Search for the cell housing the specified text and yield its [x, y] center coordinate. 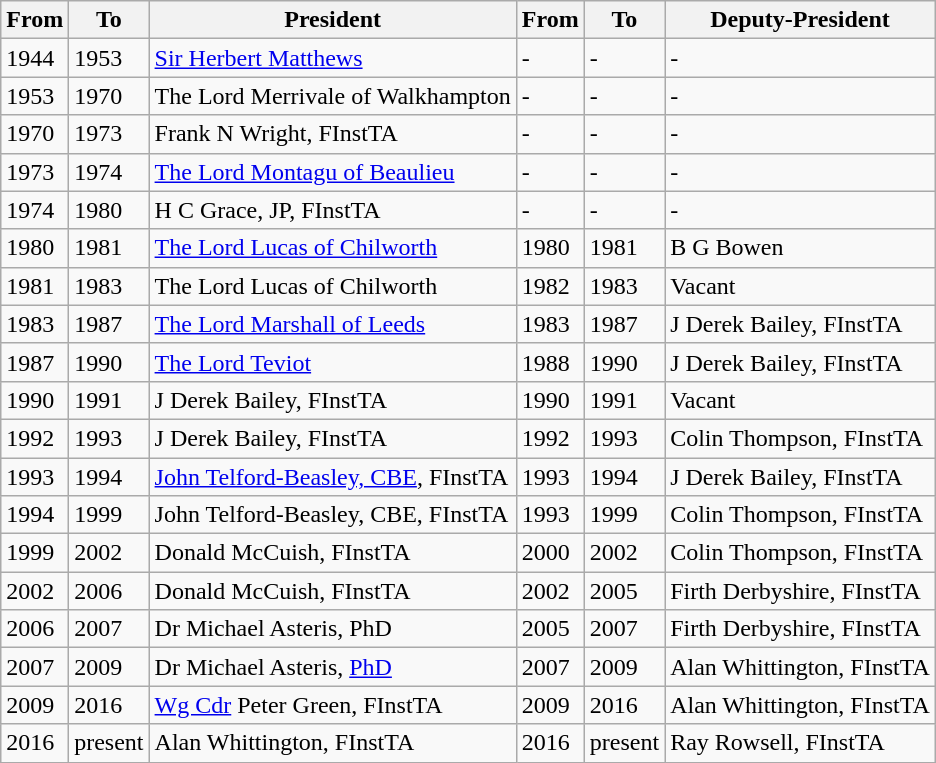
Deputy-President [800, 20]
1944 [35, 58]
The Lord Marshall of Leeds [332, 324]
1982 [550, 286]
2000 [550, 553]
Sir Herbert Matthews [332, 58]
1988 [550, 362]
The Lord Teviot [332, 362]
The Lord Montagu of Beaulieu [332, 172]
Ray Rowsell, FInstTA [800, 743]
Wg Cdr Peter Green, FInstTA [332, 705]
B G Bowen [800, 248]
The Lord Merrivale of Walkhampton [332, 96]
Frank N Wright, FInstTA [332, 134]
President [332, 20]
H C Grace, JP, FInstTA [332, 210]
